Scan for the cell matching the given text and deliver its [X, Y] coordinate at center. 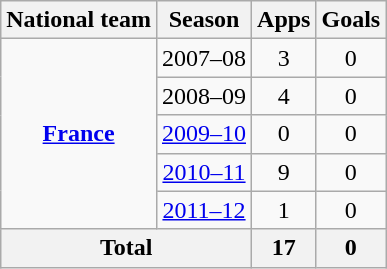
1 [284, 210]
2011–12 [204, 210]
3 [284, 58]
National team [79, 20]
France [79, 134]
4 [284, 96]
Goals [351, 20]
2008–09 [204, 96]
2007–08 [204, 58]
9 [284, 172]
2009–10 [204, 134]
2010–11 [204, 172]
Season [204, 20]
17 [284, 248]
Apps [284, 20]
Total [126, 248]
